Scan for the cell matching the given text and deliver its [x, y] coordinate at center. 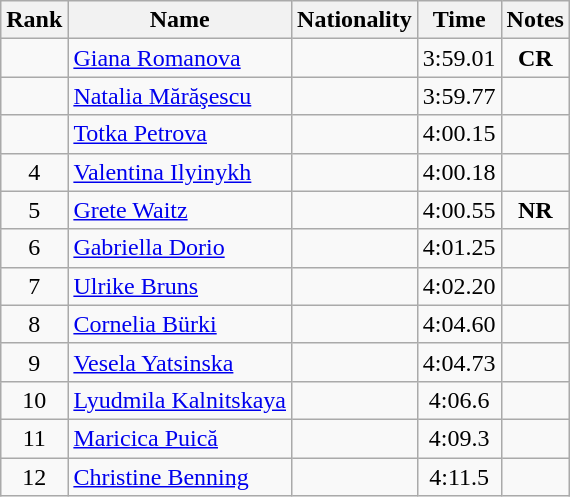
Vesela Yatsinska [180, 362]
Lyudmila Kalnitskaya [180, 400]
4:00.18 [459, 172]
3:59.01 [459, 58]
Giana Romanova [180, 58]
Rank [34, 20]
Christine Benning [180, 477]
6 [34, 248]
9 [34, 362]
Valentina Ilyinykh [180, 172]
Name [180, 20]
Totka Petrova [180, 134]
4:06.6 [459, 400]
11 [34, 438]
4:11.5 [459, 477]
12 [34, 477]
5 [34, 210]
7 [34, 286]
Time [459, 20]
Cornelia Bürki [180, 324]
4:09.3 [459, 438]
Natalia Mărăşescu [180, 96]
4:01.25 [459, 248]
Nationality [355, 20]
4:04.60 [459, 324]
CR [535, 58]
Gabriella Dorio [180, 248]
4 [34, 172]
3:59.77 [459, 96]
4:00.15 [459, 134]
4:00.55 [459, 210]
Grete Waitz [180, 210]
Ulrike Bruns [180, 286]
Notes [535, 20]
NR [535, 210]
10 [34, 400]
8 [34, 324]
4:04.73 [459, 362]
Maricica Puică [180, 438]
4:02.20 [459, 286]
